Identify which cell holds the provided text, then report its (x, y) central coordinate. 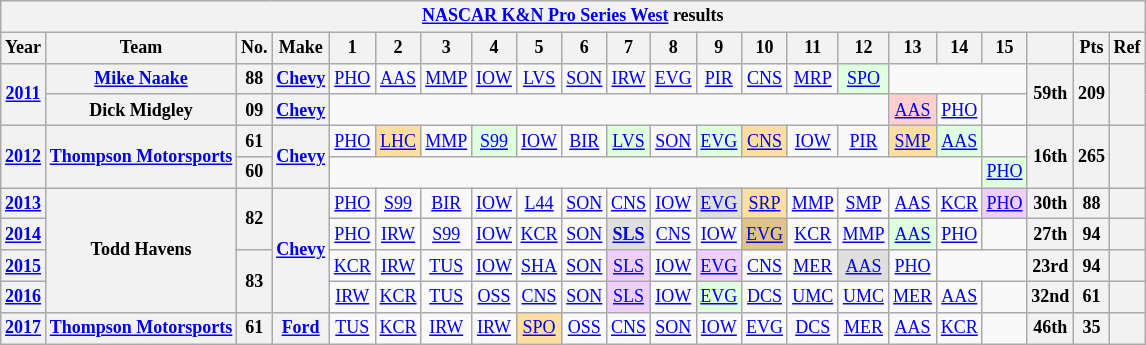
59th (1050, 94)
4 (494, 48)
46th (1050, 328)
209 (1092, 94)
27th (1050, 234)
3 (446, 48)
Make (301, 48)
2011 (24, 94)
Ford (301, 328)
60 (254, 172)
15 (1004, 48)
12 (864, 48)
NASCAR K&N Pro Series West results (573, 16)
82 (254, 219)
35 (1092, 328)
7 (629, 48)
5 (539, 48)
SHA (539, 266)
13 (913, 48)
Team (140, 48)
2014 (24, 234)
265 (1092, 156)
2 (398, 48)
32nd (1050, 296)
MRP (812, 78)
11 (812, 48)
10 (765, 48)
2015 (24, 266)
Mike Naake (140, 78)
L44 (539, 204)
23rd (1050, 266)
Todd Havens (140, 250)
09 (254, 110)
16th (1050, 156)
30th (1050, 204)
Pts (1092, 48)
2017 (24, 328)
Dick Midgley (140, 110)
2013 (24, 204)
No. (254, 48)
LHC (398, 140)
83 (254, 281)
8 (673, 48)
SRP (765, 204)
9 (719, 48)
6 (584, 48)
2016 (24, 296)
Year (24, 48)
2012 (24, 156)
1 (352, 48)
Ref (1127, 48)
14 (959, 48)
